Return (X, Y) of the center of cell containing provided text 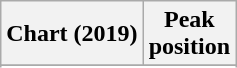
Chart (2019) (72, 34)
Peakposition (189, 34)
